Determine the [x, y] coordinate at the center of the cell enclosing the given text.  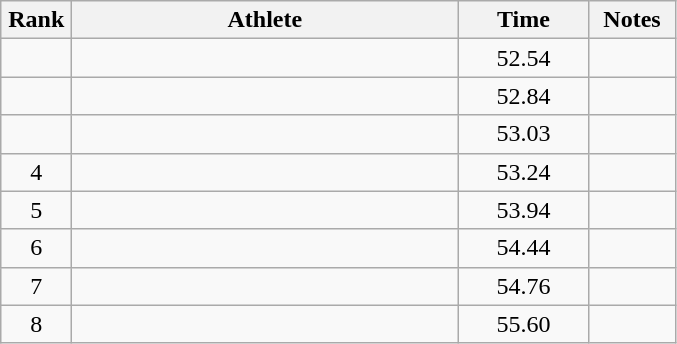
53.94 [524, 210]
Athlete [265, 20]
5 [36, 210]
Rank [36, 20]
52.84 [524, 96]
Time [524, 20]
53.24 [524, 172]
54.76 [524, 286]
52.54 [524, 58]
7 [36, 286]
8 [36, 324]
53.03 [524, 134]
54.44 [524, 248]
Notes [632, 20]
6 [36, 248]
4 [36, 172]
55.60 [524, 324]
